Extract the [X, Y] coordinate from the center of the cell holding the provided text.  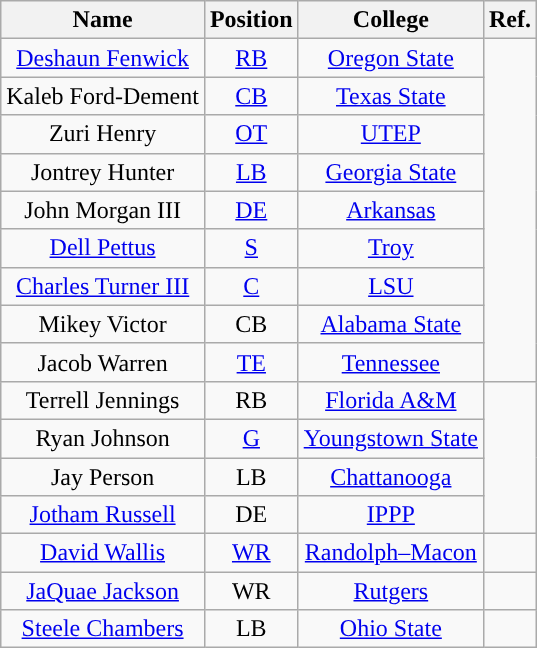
Name [103, 20]
Jontrey Hunter [103, 172]
Jotham Russell [103, 515]
Zuri Henry [103, 134]
Ohio State [390, 629]
Jacob Warren [103, 362]
Florida A&M [390, 400]
Position [251, 20]
Alabama State [390, 324]
Mikey Victor [103, 324]
Georgia State [390, 172]
Chattanooga [390, 477]
Tennessee [390, 362]
Dell Pettus [103, 248]
Texas State [390, 96]
LSU [390, 286]
IPPP [390, 515]
S [251, 248]
Steele Chambers [103, 629]
Jay Person [103, 477]
David Wallis [103, 553]
Kaleb Ford-Dement [103, 96]
College [390, 20]
Ryan Johnson [103, 438]
Rutgers [390, 591]
Arkansas [390, 210]
Deshaun Fenwick [103, 58]
C [251, 286]
OT [251, 134]
Ref. [510, 20]
Youngstown State [390, 438]
G [251, 438]
Troy [390, 248]
Charles Turner III [103, 286]
Oregon State [390, 58]
Randolph–Macon [390, 553]
Terrell Jennings [103, 400]
UTEP [390, 134]
John Morgan III [103, 210]
TE [251, 362]
JaQuae Jackson [103, 591]
